For the text-containing cell, return its midpoint in (X, Y) coordinate format. 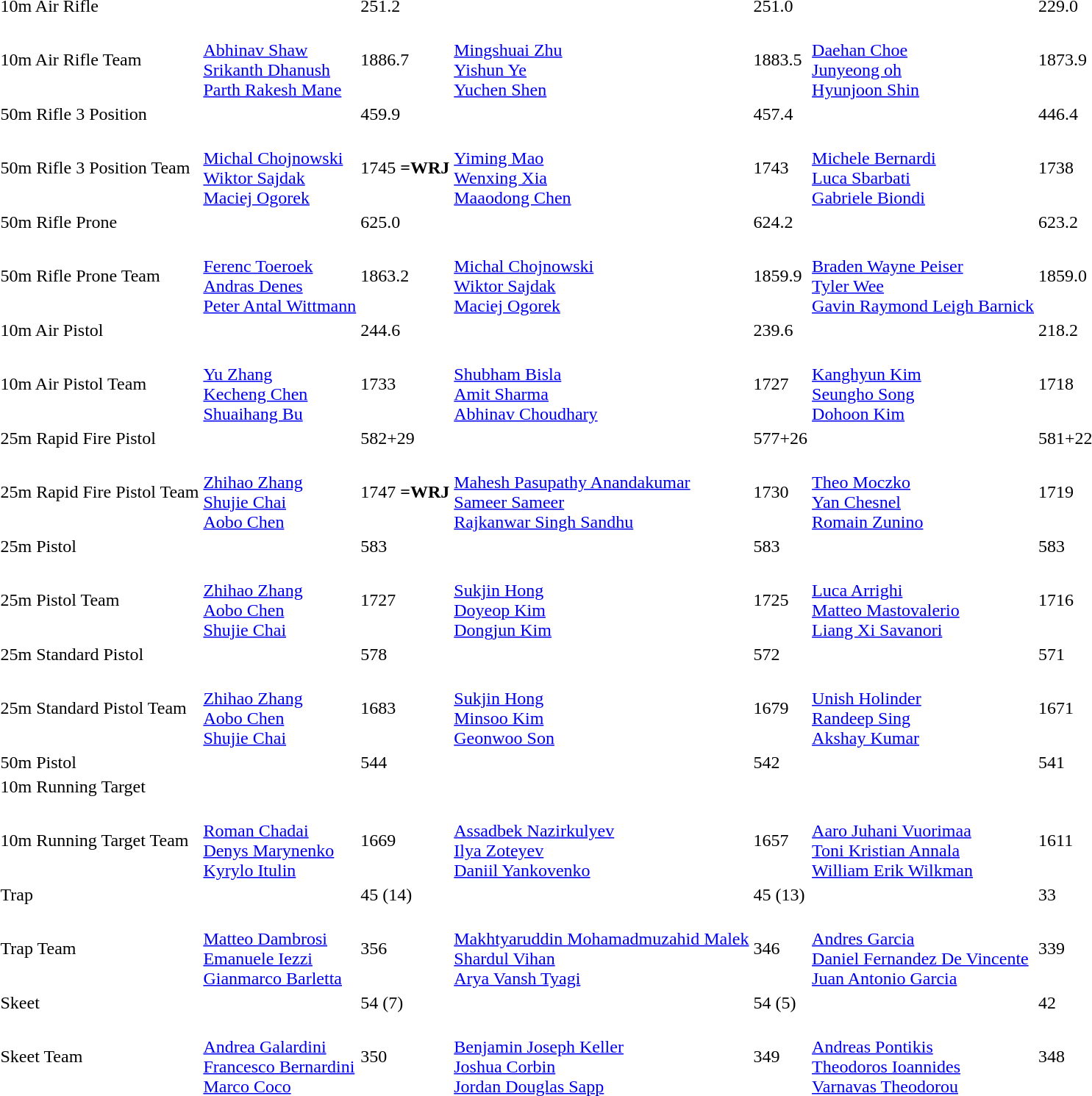
Sukjin HongMinsoo KimGeonwoo Son (602, 709)
572 (781, 654)
Kanghyun KimSeungho SongDohoon Kim (924, 384)
Daehan ChoeJunyeong ohHyunjoon Shin (924, 60)
1743 (781, 168)
239.6 (781, 330)
346 (781, 948)
459.9 (405, 114)
Yu ZhangKecheng ChenShuaihang Bu (279, 384)
Yiming MaoWenxing XiaMaaodong Chen (602, 168)
Mahesh Pasupathy AnandakumarSameer SameerRajkanwar Singh Sandhu (602, 493)
577+26 (781, 438)
Shubham BislaAmit SharmaAbhinav Choudhary (602, 384)
1886.7 (405, 60)
Abhinav ShawSrikanth DhanushParth Rakesh Mane (279, 60)
1747 =WRJ (405, 493)
Zhihao ZhangShujie ChaiAobo Chen (279, 493)
1725 (781, 600)
Roman ChadaiDenys MarynenkoKyrylo Itulin (279, 841)
Sukjin HongDoyeop KimDongjun Kim (602, 600)
578 (405, 654)
624.2 (781, 222)
544 (405, 762)
54 (7) (405, 1003)
1883.5 (781, 60)
1730 (781, 493)
457.4 (781, 114)
1669 (405, 841)
1863.2 (405, 276)
45 (13) (781, 895)
54 (5) (781, 1003)
356 (405, 948)
Makhtyaruddin Mohamadmuzahid MalekShardul VihanArya Vansh Tyagi (602, 948)
1679 (781, 709)
Matteo DambrosiEmanuele IezziGianmarco Barletta (279, 948)
Andres GarciaDaniel Fernandez De VincenteJuan Antonio Garcia (924, 948)
Mingshuai ZhuYishun YeYuchen Shen (602, 60)
542 (781, 762)
45 (14) (405, 895)
1733 (405, 384)
Assadbek NazirkulyevIlya ZoteyevDaniil Yankovenko (602, 841)
Luca ArrighiMatteo MastovalerioLiang Xi Savanori (924, 600)
244.6 (405, 330)
1745 =WRJ (405, 168)
625.0 (405, 222)
Braden Wayne PeiserTyler WeeGavin Raymond Leigh Barnick (924, 276)
Michele BernardiLuca SbarbatiGabriele Biondi (924, 168)
Unish HolinderRandeep SingAkshay Kumar (924, 709)
Ferenc ToeroekAndras DenesPeter Antal Wittmann (279, 276)
1859.9 (781, 276)
Aaro Juhani VuorimaaToni Kristian AnnalaWilliam Erik Wilkman (924, 841)
1657 (781, 841)
582+29 (405, 438)
Theo MoczkoYan ChesnelRomain Zunino (924, 493)
1683 (405, 709)
